From the cell containing the given text, extract its center point as (X, Y) coordinate. 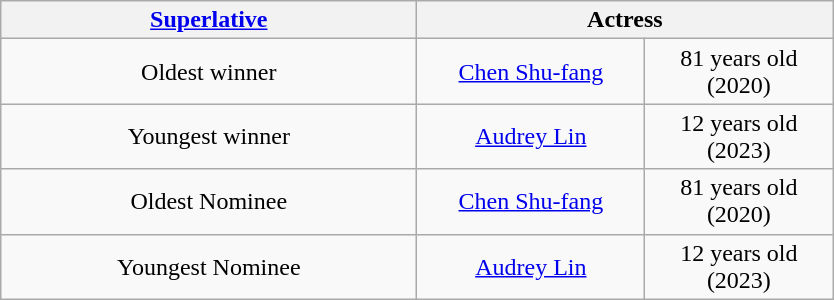
Actress (625, 20)
Oldest Nominee (209, 202)
Youngest Nominee (209, 266)
Superlative (209, 20)
Youngest winner (209, 136)
Oldest winner (209, 72)
